Output the (x, y) coordinate of the center of the cell containing the given text.  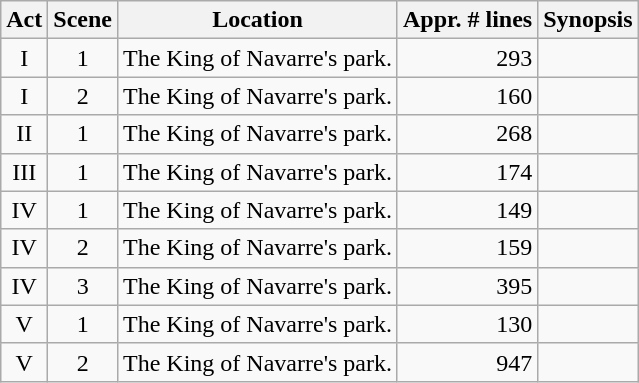
Location (258, 20)
3 (83, 286)
Synopsis (588, 20)
Scene (83, 20)
II (24, 134)
Appr. # lines (467, 20)
149 (467, 210)
Act (24, 20)
268 (467, 134)
395 (467, 286)
159 (467, 248)
947 (467, 362)
130 (467, 324)
III (24, 172)
293 (467, 58)
174 (467, 172)
160 (467, 96)
